Extract the (x, y) coordinate from the center of the cell holding the provided text.  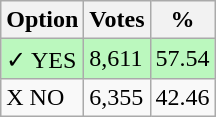
X NO (42, 97)
✓ YES (42, 59)
Votes (117, 20)
% (182, 20)
42.46 (182, 97)
57.54 (182, 59)
8,611 (117, 59)
6,355 (117, 97)
Option (42, 20)
